Identify which cell holds the provided text, then report its [x, y] central coordinate. 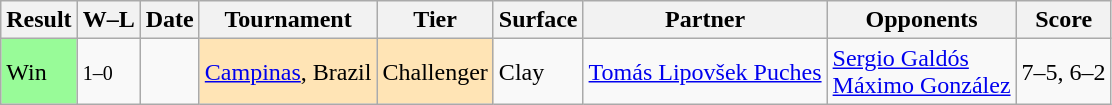
Clay [538, 72]
Partner [705, 20]
Score [1064, 20]
1–0 [108, 72]
Opponents [922, 20]
Tomás Lipovšek Puches [705, 72]
7–5, 6–2 [1064, 72]
W–L [108, 20]
Campinas, Brazil [288, 72]
Date [170, 20]
Tournament [288, 20]
Sergio Galdós Máximo González [922, 72]
Challenger [435, 72]
Result [39, 20]
Win [39, 72]
Tier [435, 20]
Surface [538, 20]
